Return [X, Y] of the center of cell containing provided text 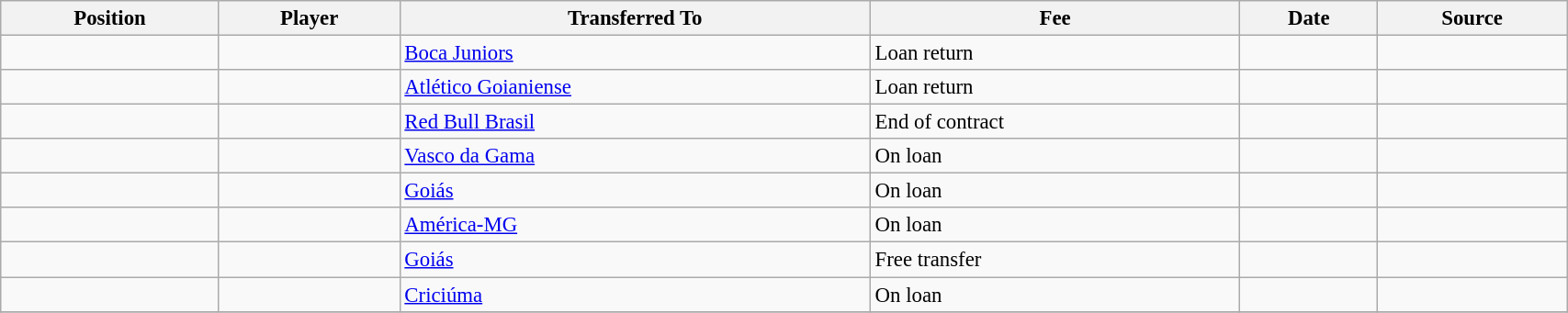
Free transfer [1055, 260]
Player [309, 18]
Criciúma [635, 295]
Vasco da Gama [635, 156]
Date [1309, 18]
Fee [1055, 18]
Source [1472, 18]
Boca Juniors [635, 53]
Transferred To [635, 18]
Position [110, 18]
América-MG [635, 225]
Red Bull Brasil [635, 122]
Atlético Goianiense [635, 87]
End of contract [1055, 122]
